Detect which cell encompasses the target text, then output its (X, Y) center coordinate. 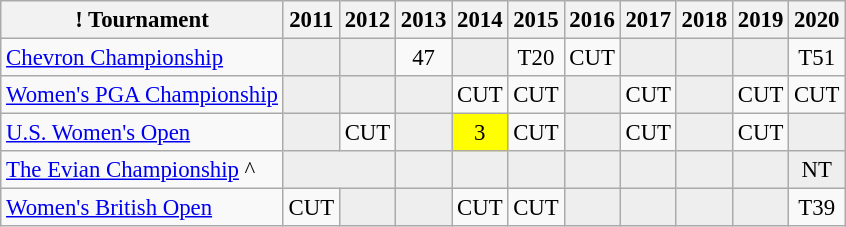
NT (817, 170)
T51 (817, 58)
T39 (817, 208)
2018 (704, 20)
3 (480, 133)
Women's PGA Championship (142, 95)
T20 (536, 58)
The Evian Championship ^ (142, 170)
U.S. Women's Open (142, 133)
2017 (648, 20)
47 (424, 58)
2020 (817, 20)
2013 (424, 20)
2015 (536, 20)
2019 (760, 20)
Chevron Championship (142, 58)
2012 (367, 20)
2014 (480, 20)
2016 (592, 20)
Women's British Open (142, 208)
! Tournament (142, 20)
2011 (311, 20)
